Scan for the cell matching the given text and deliver its [x, y] coordinate at center. 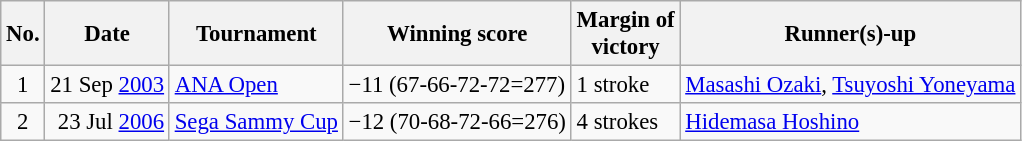
1 stroke [626, 85]
2 [23, 122]
Hidemasa Hoshino [850, 122]
No. [23, 34]
Margin ofvictory [626, 34]
Sega Sammy Cup [256, 122]
21 Sep 2003 [107, 85]
ANA Open [256, 85]
4 strokes [626, 122]
23 Jul 2006 [107, 122]
−12 (70-68-72-66=276) [457, 122]
Winning score [457, 34]
Runner(s)-up [850, 34]
Date [107, 34]
−11 (67-66-72-72=277) [457, 85]
Masashi Ozaki, Tsuyoshi Yoneyama [850, 85]
Tournament [256, 34]
1 [23, 85]
